Provide the (x, y) coordinate of the cell's center where the given text is located.  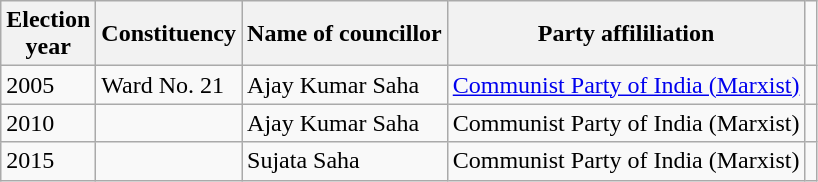
Sujata Saha (345, 161)
2010 (48, 123)
Constituency (169, 34)
2005 (48, 85)
Party affililiation (626, 34)
Election year (48, 34)
Name of councillor (345, 34)
2015 (48, 161)
Ward No. 21 (169, 85)
